Search for the cell housing the specified text and yield its [X, Y] center coordinate. 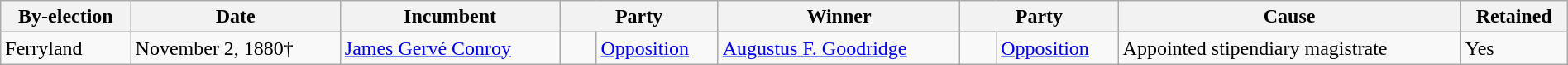
Retained [1513, 17]
Appointed stipendiary magistrate [1289, 48]
Yes [1513, 48]
Augustus F. Goodridge [839, 48]
James Gervé Conroy [450, 48]
Date [235, 17]
Incumbent [450, 17]
Ferryland [66, 48]
Winner [839, 17]
By-election [66, 17]
November 2, 1880† [235, 48]
Cause [1289, 17]
